For the text-containing cell, return its midpoint in (X, Y) coordinate format. 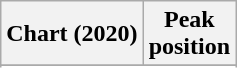
Chart (2020) (72, 34)
Peakposition (189, 34)
